Determine the (x, y) coordinate at the center of the cell enclosing the given text.  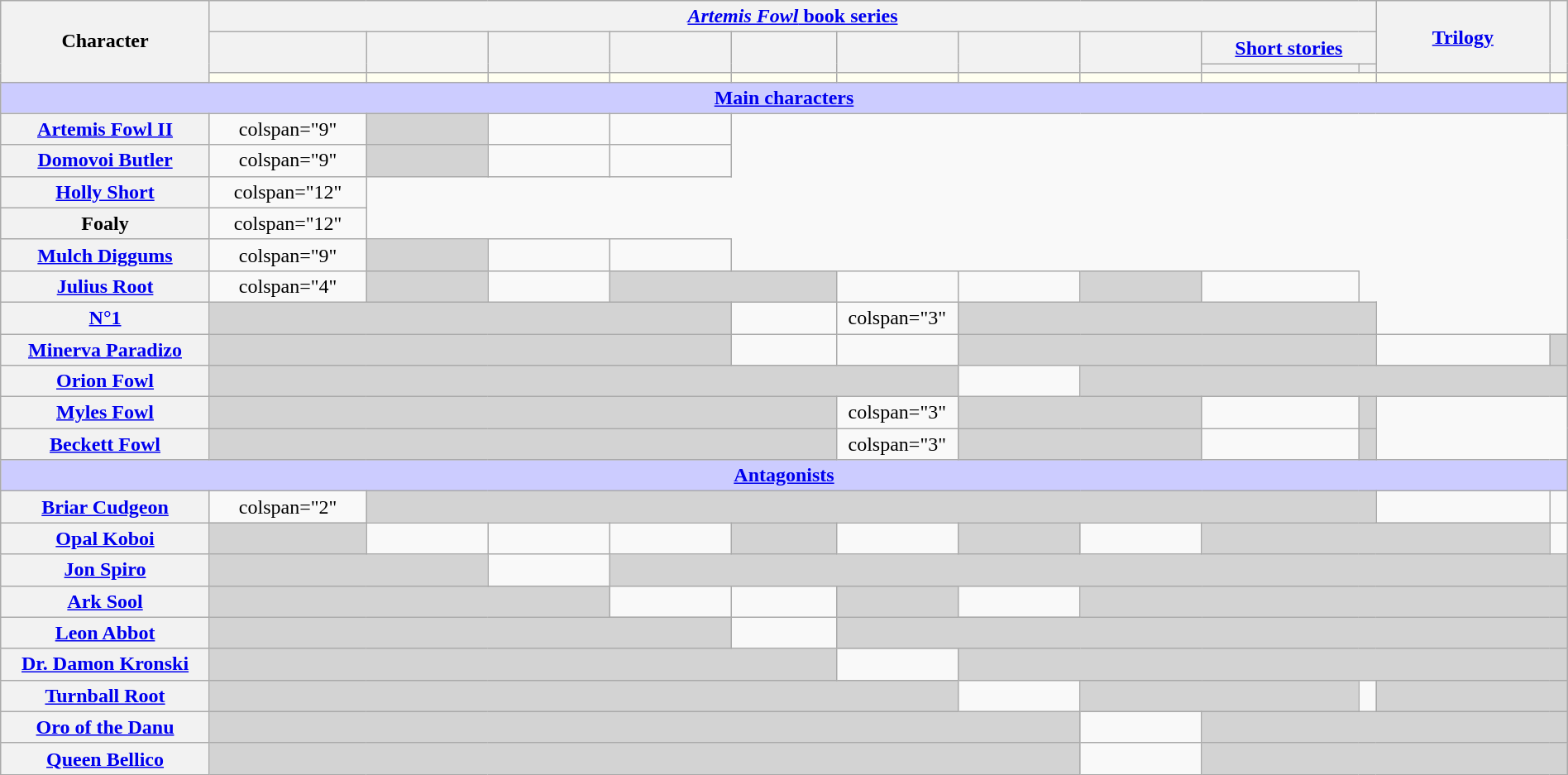
Trilogy (1463, 36)
colspan="2" (288, 507)
Julius Root (106, 286)
Main characters (784, 98)
Holly Short (106, 192)
Artemis Fowl book series (792, 17)
Foaly (106, 223)
Minerva Paradizo (106, 350)
Orion Fowl (106, 381)
Ark Sool (106, 601)
Dr. Damon Kronski (106, 664)
Character (106, 41)
Oro of the Danu (106, 727)
Domovoi Butler (106, 160)
Mulch Diggums (106, 255)
Turnball Root (106, 696)
Briar Cudgeon (106, 507)
colspan="4" (288, 286)
Short stories (1288, 48)
Queen Bellico (106, 758)
N°1 (106, 318)
Artemis Fowl II (106, 129)
Opal Koboi (106, 538)
Beckett Fowl (106, 444)
Leon Abbot (106, 633)
Antagonists (784, 476)
Jon Spiro (106, 570)
Myles Fowl (106, 413)
